Capture the cell that displays the provided text and extract its (X, Y) central coordinate. 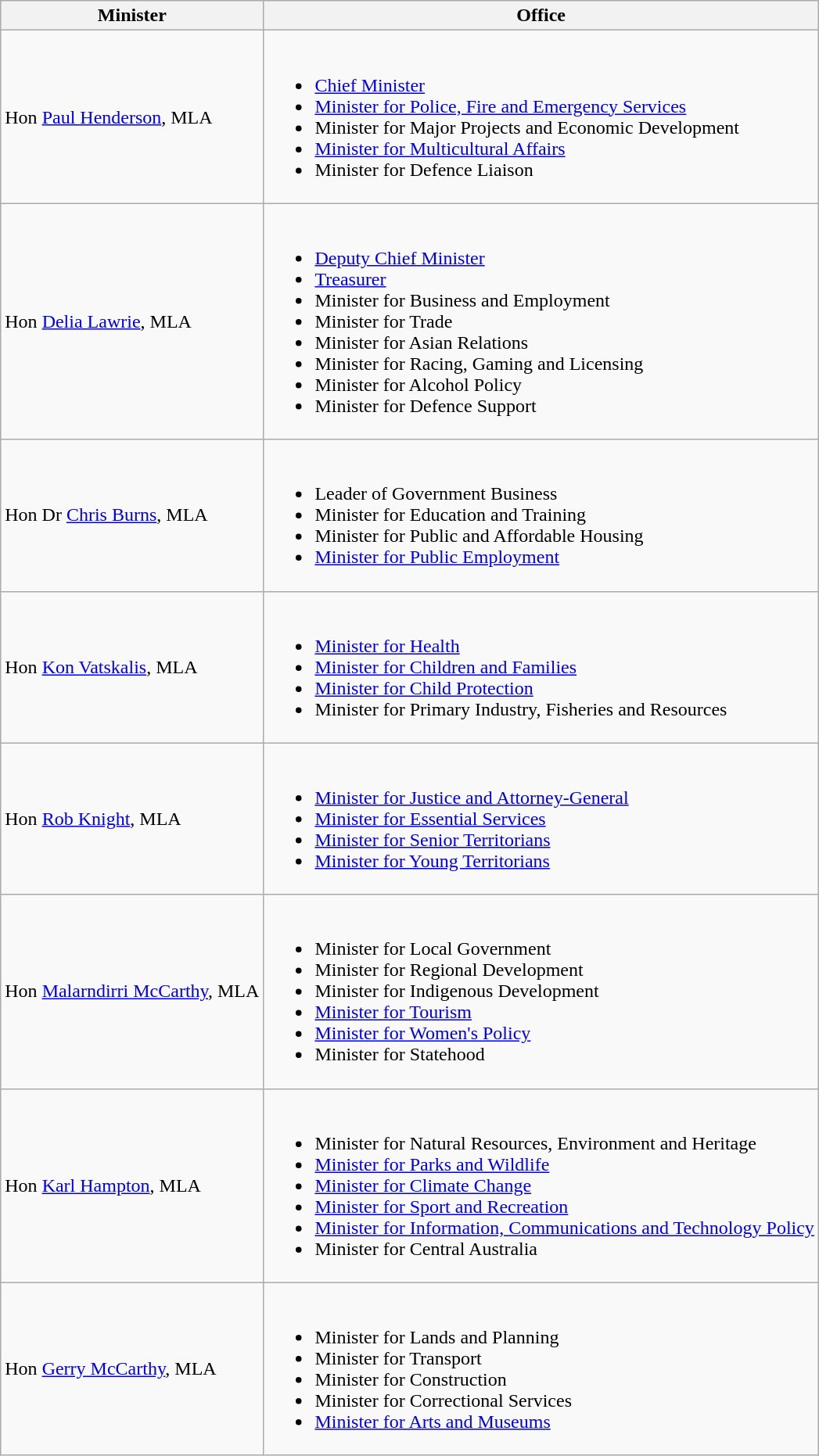
Hon Rob Knight, MLA (132, 819)
Hon Dr Chris Burns, MLA (132, 515)
Hon Delia Lawrie, MLA (132, 321)
Minister for Lands and PlanningMinister for TransportMinister for ConstructionMinister for Correctional ServicesMinister for Arts and Museums (541, 1368)
Leader of Government BusinessMinister for Education and TrainingMinister for Public and Affordable HousingMinister for Public Employment (541, 515)
Minister for Justice and Attorney-GeneralMinister for Essential ServicesMinister for Senior TerritoriansMinister for Young Territorians (541, 819)
Hon Paul Henderson, MLA (132, 117)
Hon Karl Hampton, MLA (132, 1185)
Hon Malarndirri McCarthy, MLA (132, 992)
Hon Kon Vatskalis, MLA (132, 667)
Office (541, 16)
Hon Gerry McCarthy, MLA (132, 1368)
Minister (132, 16)
Minister for HealthMinister for Children and FamiliesMinister for Child ProtectionMinister for Primary Industry, Fisheries and Resources (541, 667)
